Detect which cell encompasses the target text, then output its (X, Y) center coordinate. 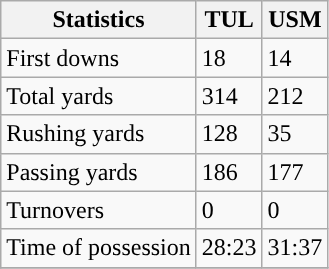
Rushing yards (99, 134)
18 (229, 58)
186 (229, 172)
Statistics (99, 20)
TUL (229, 20)
Time of possession (99, 248)
First downs (99, 58)
14 (295, 58)
35 (295, 134)
USM (295, 20)
128 (229, 134)
177 (295, 172)
Total yards (99, 96)
28:23 (229, 248)
Turnovers (99, 210)
Passing yards (99, 172)
31:37 (295, 248)
314 (229, 96)
212 (295, 96)
